Return the (X, Y) coordinate for the center point of the cell that contains the specified text.  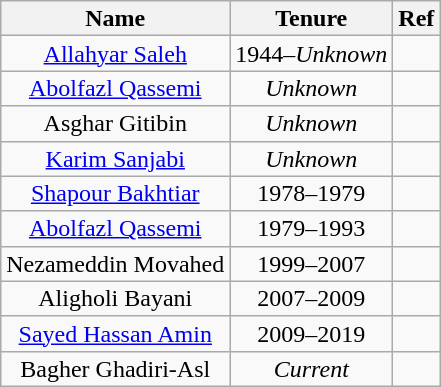
Allahyar Saleh (116, 54)
Ref (416, 18)
Asghar Gitibin (116, 124)
2007–2009 (312, 298)
1978–1979 (312, 194)
Tenure (312, 18)
2009–2019 (312, 334)
Sayed Hassan Amin (116, 334)
Current (312, 368)
Shapour Bakhtiar (116, 194)
Name (116, 18)
1979–1993 (312, 228)
1944–Unknown (312, 54)
Aligholi Bayani (116, 298)
Bagher Ghadiri-Asl (116, 368)
Karim Sanjabi (116, 158)
Nezameddin Movahed (116, 264)
1999–2007 (312, 264)
